Determine the [x, y] coordinate at the center of the cell enclosing the given text.  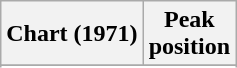
Peakposition [189, 34]
Chart (1971) [72, 34]
